Capture the cell that displays the provided text and extract its (X, Y) central coordinate. 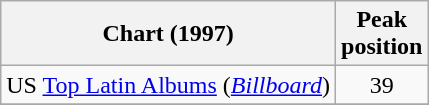
US Top Latin Albums (Billboard) (168, 85)
Peakposition (382, 34)
Chart (1997) (168, 34)
39 (382, 85)
